Output the [X, Y] coordinate of the center of the cell containing the given text.  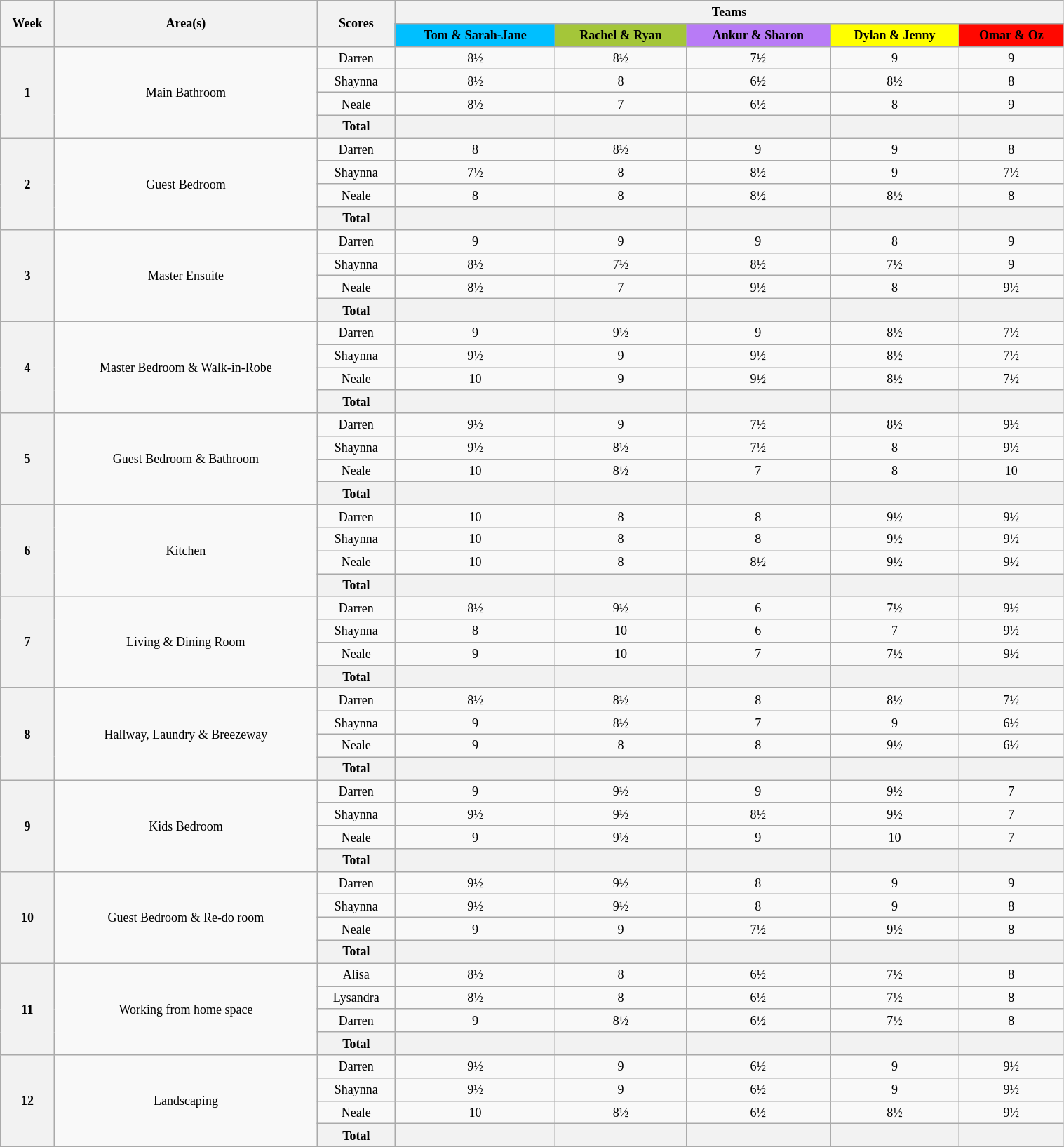
Kitchen [186, 551]
Rachel & Ryan [621, 35]
11 [27, 1009]
Guest Bedroom & Re-do room [186, 918]
2 [27, 184]
Working from home space [186, 1009]
5 [27, 459]
Landscaping [186, 1101]
Teams [729, 13]
3 [27, 275]
Main Bathroom [186, 93]
Guest Bedroom & Bathroom [186, 459]
Guest Bedroom [186, 184]
4 [27, 368]
Scores [356, 24]
Hallway, Laundry & Breezeway [186, 734]
Week [27, 24]
Dylan & Jenny [895, 35]
Tom & Sarah-Jane [476, 35]
Lysandra [356, 998]
12 [27, 1101]
Area(s) [186, 24]
Master Ensuite [186, 275]
Omar & Oz [1011, 35]
Ankur & Sharon [757, 35]
1 [27, 93]
Living & Dining Room [186, 643]
Master Bedroom & Walk-in-Robe [186, 368]
Kids Bedroom [186, 826]
Alisa [356, 975]
